Output the (X, Y) coordinate of the center of the cell containing the given text.  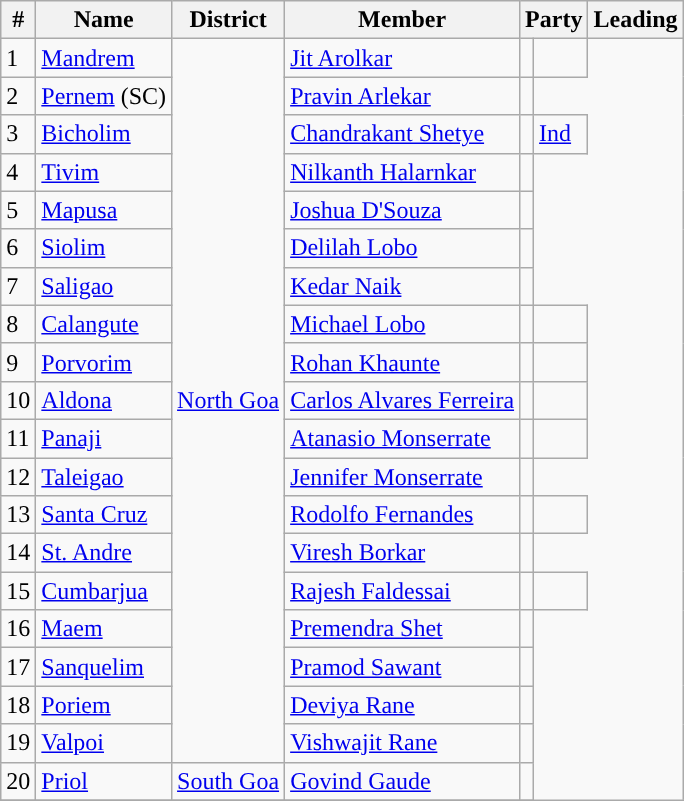
2 (18, 96)
Chandrakant Shetye (402, 134)
12 (18, 477)
8 (18, 324)
4 (18, 172)
Carlos Alvares Ferreira (402, 400)
Joshua D'Souza (402, 210)
Cumbarjua (104, 591)
Rodolfo Fernandes (402, 515)
Michael Lobo (402, 324)
3 (18, 134)
Viresh Borkar (402, 553)
Calangute (104, 324)
Pramod Sawant (402, 667)
9 (18, 362)
District (228, 20)
Aldona (104, 400)
Vishwajit Rane (402, 743)
Jennifer Monserrate (402, 477)
Priol (104, 781)
20 (18, 781)
13 (18, 515)
St. Andre (104, 553)
Rohan Khaunte (402, 362)
Member (402, 20)
Mandrem (104, 58)
Party (554, 20)
Atanasio Monserrate (402, 438)
19 (18, 743)
Saligao (104, 286)
Tivim (104, 172)
Bicholim (104, 134)
17 (18, 667)
Premendra Shet (402, 629)
Rajesh Faldessai (402, 591)
Pernem (SC) (104, 96)
South Goa (228, 781)
11 (18, 438)
Sanquelim (104, 667)
15 (18, 591)
Pravin Arlekar (402, 96)
Santa Cruz (104, 515)
Taleigao (104, 477)
Poriem (104, 705)
# (18, 20)
14 (18, 553)
Govind Gaude (402, 781)
7 (18, 286)
Name (104, 20)
Delilah Lobo (402, 248)
16 (18, 629)
Maem (104, 629)
Deviya Rane (402, 705)
Valpoi (104, 743)
1 (18, 58)
10 (18, 400)
Mapusa (104, 210)
North Goa (228, 400)
Jit Arolkar (402, 58)
Ind (561, 134)
Leading (636, 20)
Nilkanth Halarnkar (402, 172)
6 (18, 248)
Porvorim (104, 362)
18 (18, 705)
Siolim (104, 248)
Panaji (104, 438)
Kedar Naik (402, 286)
5 (18, 210)
